Pinpoint the cell where the given text exists, returning its [X, Y] midpoint coordinate. 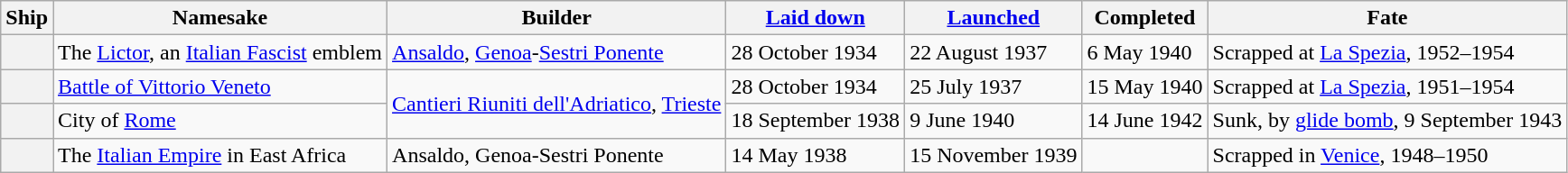
Battle of Vittorio Veneto [220, 86]
18 September 1938 [816, 121]
6 May 1940 [1145, 52]
Scrapped at La Spezia, 1952–1954 [1387, 52]
Scrapped in Venice, 1948–1950 [1387, 155]
Scrapped at La Spezia, 1951–1954 [1387, 86]
The Italian Empire in East Africa [220, 155]
Launched [994, 18]
14 June 1942 [1145, 121]
City of Rome [220, 121]
Fate [1387, 18]
Builder [556, 18]
Namesake [220, 18]
14 May 1938 [816, 155]
15 May 1940 [1145, 86]
25 July 1937 [994, 86]
The Lictor, an Italian Fascist emblem [220, 52]
Laid down [816, 18]
Sunk, by glide bomb, 9 September 1943 [1387, 121]
9 June 1940 [994, 121]
Cantieri Riuniti dell'Adriatico, Trieste [556, 104]
22 August 1937 [994, 52]
Ship [27, 18]
15 November 1939 [994, 155]
Completed [1145, 18]
